Detect which cell encompasses the target text, then output its (X, Y) center coordinate. 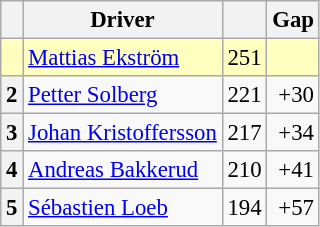
4 (12, 170)
217 (244, 133)
221 (244, 95)
Petter Solberg (122, 95)
+34 (293, 133)
Gap (293, 20)
2 (12, 95)
Sébastien Loeb (122, 208)
Mattias Ekström (122, 58)
+30 (293, 95)
Andreas Bakkerud (122, 170)
Driver (122, 20)
+41 (293, 170)
+57 (293, 208)
251 (244, 58)
3 (12, 133)
210 (244, 170)
5 (12, 208)
194 (244, 208)
Johan Kristoffersson (122, 133)
